Output the (X, Y) coordinate of the center of the cell containing the given text.  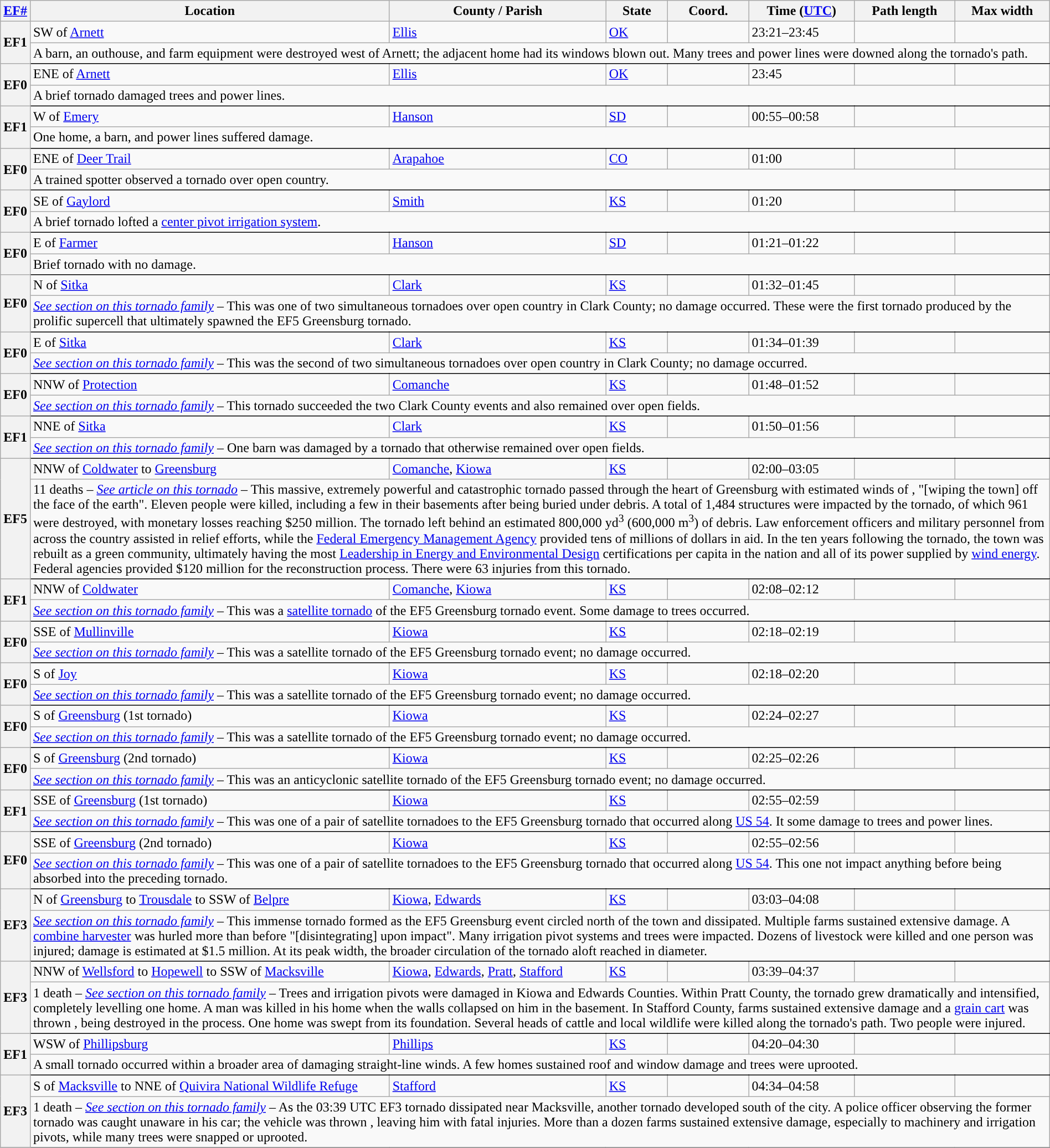
See section on this tornado family – This was a satellite tornado of the EF5 Greensburg tornado event. Some damage to trees occurred. (539, 611)
W of Emery (209, 116)
NNW of Wellsford to Hopewell to SSW of Macksville (209, 972)
NNW of Coldwater to Greensburg (209, 469)
Phillips (497, 1044)
02:55–02:56 (802, 842)
ENE of Deer Trail (209, 158)
S of Greensburg (1st tornado) (209, 716)
Comanche (497, 385)
EF5 (16, 519)
WSW of Phillipsburg (209, 1044)
02:55–02:59 (802, 800)
Location (209, 11)
Brief tornado with no damage. (539, 264)
N of Sitka (209, 285)
00:55–00:58 (802, 116)
S of Macksville to NNE of Quivira National Wildlife Refuge (209, 1086)
See section on this tornado family – This was an anticyclonic satellite tornado of the EF5 Greensburg tornado event; no damage occurred. (539, 779)
ENE of Arnett (209, 74)
Kiowa, Edwards (497, 900)
Kiowa, Edwards, Pratt, Stafford (497, 972)
Coord. (708, 11)
NNW of Protection (209, 385)
CO (637, 158)
A brief tornado damaged trees and power lines. (539, 95)
01:20 (802, 201)
See section on this tornado family – This tornado succeeded the two Clark County events and also remained over open fields. (539, 406)
State (637, 11)
Time (UTC) (802, 11)
N of Greensburg to Trousdale to SSW of Belpre (209, 900)
SW of Arnett (209, 32)
SSE of Greensburg (1st tornado) (209, 800)
02:18–02:19 (802, 632)
01:21–01:22 (802, 243)
01:48–01:52 (802, 385)
01:34–01:39 (802, 342)
02:24–02:27 (802, 716)
02:00–03:05 (802, 469)
02:18–02:20 (802, 674)
NNE of Sitka (209, 427)
SSE of Greensburg (2nd tornado) (209, 842)
23:45 (802, 74)
Smith (497, 201)
01:32–01:45 (802, 285)
A trained spotter observed a tornado over open country. (539, 180)
See section on this tornado family – This was the second of two simultaneous tornadoes over open country in Clark County; no damage occurred. (539, 363)
02:08–02:12 (802, 590)
01:50–01:56 (802, 427)
NNW of Coldwater (209, 590)
03:39–04:37 (802, 972)
23:21–23:45 (802, 32)
02:25–02:26 (802, 758)
EF# (16, 11)
01:00 (802, 158)
S of Greensburg (2nd tornado) (209, 758)
SE of Gaylord (209, 201)
Arapahoe (497, 158)
E of Sitka (209, 342)
04:34–04:58 (802, 1086)
One home, a barn, and power lines suffered damage. (539, 137)
See section on this tornado family – One barn was damaged by a tornado that otherwise remained over open fields. (539, 448)
A brief tornado lofted a center pivot irrigation system. (539, 222)
Stafford (497, 1086)
SSE of Mullinville (209, 632)
Max width (1002, 11)
S of Joy (209, 674)
E of Farmer (209, 243)
County / Parish (497, 11)
A small tornado occurred within a broader area of damaging straight-line winds. A few homes sustained roof and window damage and trees were uprooted. (539, 1065)
04:20–04:30 (802, 1044)
Path length (905, 11)
03:03–04:08 (802, 900)
